Scan for the cell matching the given text and deliver its (x, y) coordinate at center. 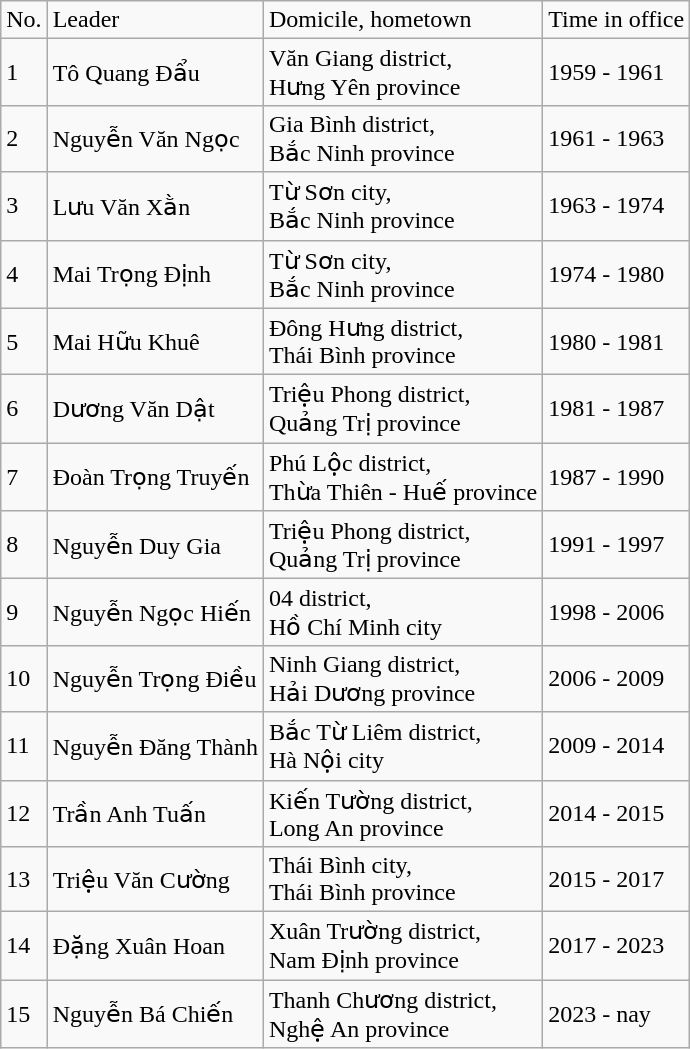
Leader (155, 20)
2015 - 2017 (616, 880)
10 (24, 678)
1987 - 1990 (616, 477)
Lưu Văn Xằn (155, 206)
Xuân Trường district,Nam Định province (402, 946)
1963 - 1974 (616, 206)
Dương Văn Dật (155, 409)
14 (24, 946)
3 (24, 206)
2009 - 2014 (616, 746)
15 (24, 1014)
Nguyễn Duy Gia (155, 545)
13 (24, 880)
1974 - 1980 (616, 274)
Thanh Chương district,Nghệ An province (402, 1014)
Kiến Tường district,Long An province (402, 814)
2023 - nay (616, 1014)
1 (24, 72)
9 (24, 612)
12 (24, 814)
Time in office (616, 20)
Mai Trọng Định (155, 274)
1980 - 1981 (616, 342)
2 (24, 138)
Ninh Giang district,Hải Dương province (402, 678)
Phú Lộc district,Thừa Thiên - Huế province (402, 477)
Nguyễn Văn Ngọc (155, 138)
Nguyễn Trọng Điều (155, 678)
Nguyễn Ngọc Hiến (155, 612)
5 (24, 342)
1961 - 1963 (616, 138)
Mai Hữu Khuê (155, 342)
1998 - 2006 (616, 612)
11 (24, 746)
Thái Bình city,Thái Bình province (402, 880)
Tô Quang Đẩu (155, 72)
7 (24, 477)
6 (24, 409)
1959 - 1961 (616, 72)
1991 - 1997 (616, 545)
No. (24, 20)
Nguyễn Đăng Thành (155, 746)
Trần Anh Tuấn (155, 814)
Domicile, hometown (402, 20)
Gia Bình district,Bắc Ninh province (402, 138)
Triệu Văn Cường (155, 880)
Văn Giang district,Hưng Yên province (402, 72)
1981 - 1987 (616, 409)
2014 - 2015 (616, 814)
04 district,Hồ Chí Minh city (402, 612)
Đông Hưng district,Thái Bình province (402, 342)
Bắc Từ Liêm district,Hà Nội city (402, 746)
Đặng Xuân Hoan (155, 946)
4 (24, 274)
Nguyễn Bá Chiến (155, 1014)
Đoàn Trọng Truyến (155, 477)
2017 - 2023 (616, 946)
2006 - 2009 (616, 678)
8 (24, 545)
